Determine the (x, y) coordinate at the center of the cell enclosing the given text.  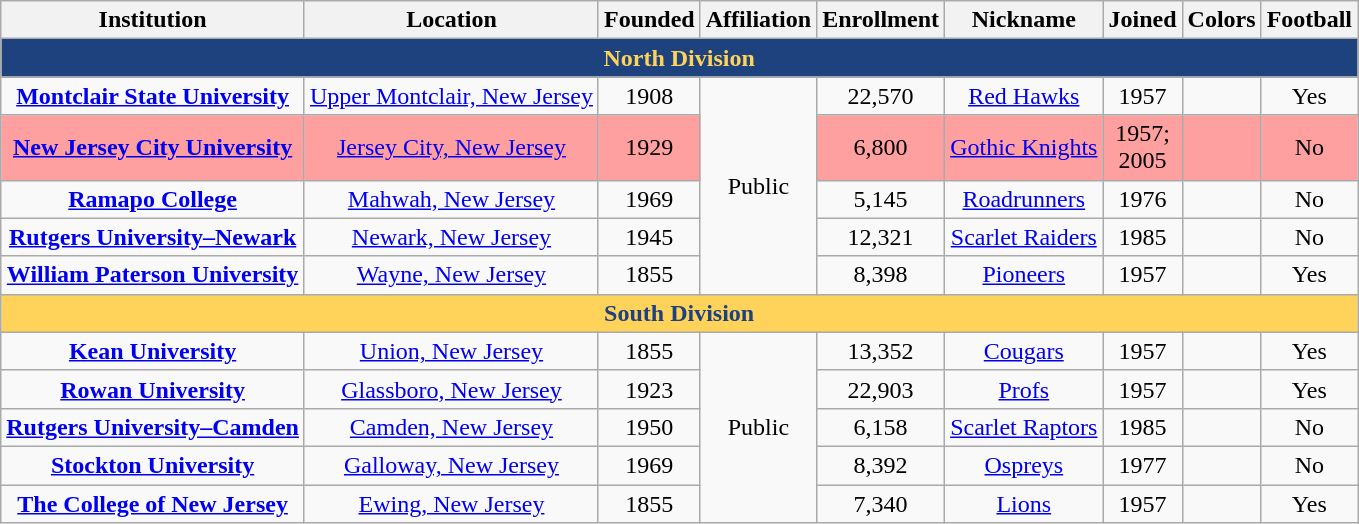
Rutgers University–Camden (153, 427)
Montclair State University (153, 96)
South Division (680, 313)
1923 (649, 389)
Founded (649, 20)
Camden, New Jersey (451, 427)
North Division (680, 58)
Scarlet Raiders (1024, 237)
Pioneers (1024, 275)
Ospreys (1024, 465)
Wayne, New Jersey (451, 275)
Joined (1142, 20)
13,352 (881, 351)
Jersey City, New Jersey (451, 148)
1977 (1142, 465)
Institution (153, 20)
6,800 (881, 148)
Union, New Jersey (451, 351)
8,392 (881, 465)
22,570 (881, 96)
Stockton University (153, 465)
Profs (1024, 389)
Rutgers University–Newark (153, 237)
Kean University (153, 351)
7,340 (881, 503)
Affiliation (758, 20)
Red Hawks (1024, 96)
6,158 (881, 427)
Cougars (1024, 351)
Gothic Knights (1024, 148)
Upper Montclair, New Jersey (451, 96)
1945 (649, 237)
The College of New Jersey (153, 503)
Mahwah, New Jersey (451, 199)
Glassboro, New Jersey (451, 389)
Roadrunners (1024, 199)
5,145 (881, 199)
22,903 (881, 389)
Lions (1024, 503)
Enrollment (881, 20)
Ewing, New Jersey (451, 503)
8,398 (881, 275)
Rowan University (153, 389)
Football (1309, 20)
1950 (649, 427)
William Paterson University (153, 275)
Galloway, New Jersey (451, 465)
Nickname (1024, 20)
1976 (1142, 199)
Scarlet Raptors (1024, 427)
12,321 (881, 237)
1957;2005 (1142, 148)
New Jersey City University (153, 148)
1908 (649, 96)
Colors (1222, 20)
Location (451, 20)
1929 (649, 148)
Ramapo College (153, 199)
Newark, New Jersey (451, 237)
